Detect which cell encompasses the target text, then output its (x, y) center coordinate. 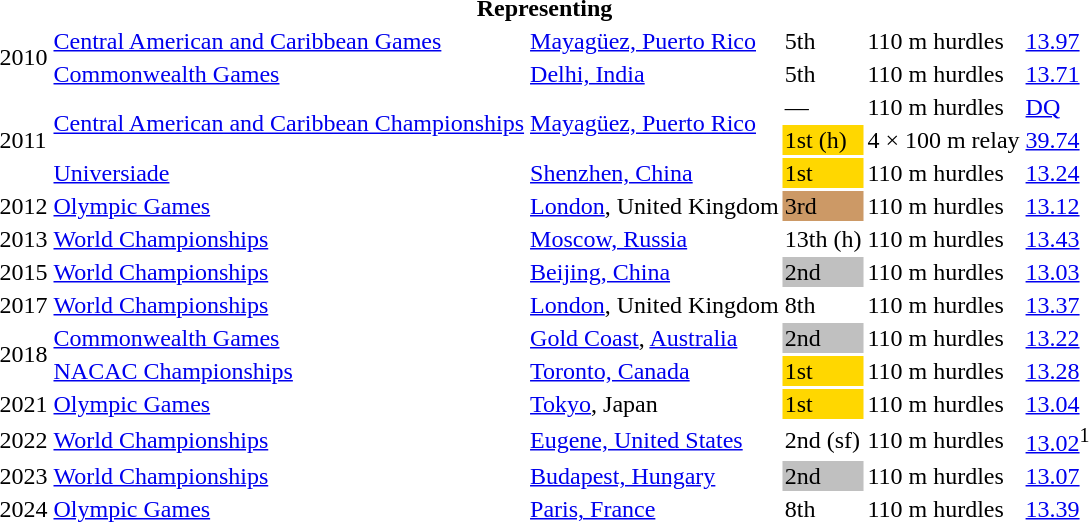
Tokyo, Japan (655, 404)
Moscow, Russia (655, 239)
Budapest, Hungary (655, 476)
2nd (sf) (823, 440)
3rd (823, 206)
— (823, 107)
Central American and Caribbean Games (289, 41)
Gold Coast, Australia (655, 338)
Shenzhen, China (655, 173)
1st (h) (823, 140)
Toronto, Canada (655, 371)
Central American and Caribbean Championships (289, 124)
4 × 100 m relay (944, 140)
Universiade (289, 173)
13th (h) (823, 239)
NACAC Championships (289, 371)
Delhi, India (655, 74)
Eugene, United States (655, 440)
Beijing, China (655, 272)
8th (823, 305)
